Search for the cell housing the specified text and yield its (x, y) center coordinate. 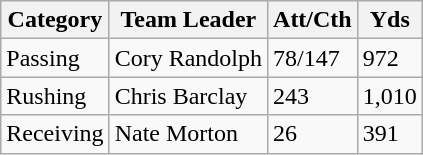
972 (390, 58)
Receiving (55, 134)
1,010 (390, 96)
243 (313, 96)
Rushing (55, 96)
Nate Morton (188, 134)
Passing (55, 58)
Att/Cth (313, 20)
Chris Barclay (188, 96)
Yds (390, 20)
Category (55, 20)
Team Leader (188, 20)
391 (390, 134)
26 (313, 134)
78/147 (313, 58)
Cory Randolph (188, 58)
